Return (x, y) of the center of cell containing provided text 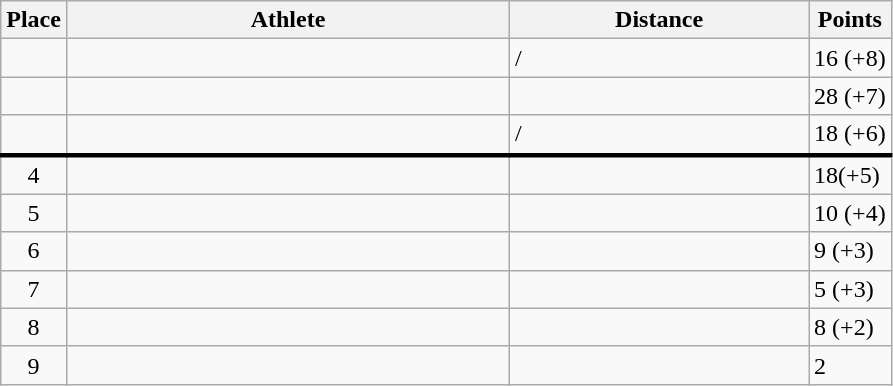
Place (34, 20)
Points (850, 20)
28 (+7) (850, 96)
10 (+4) (850, 213)
Distance (660, 20)
9 (34, 365)
Athlete (288, 20)
5 (+3) (850, 289)
18 (+6) (850, 135)
16 (+8) (850, 58)
9 (+3) (850, 251)
8 (+2) (850, 327)
4 (34, 174)
6 (34, 251)
8 (34, 327)
7 (34, 289)
5 (34, 213)
18(+5) (850, 174)
2 (850, 365)
